Find where the given text appears and provide that cell's center as [X, Y] coordinate. 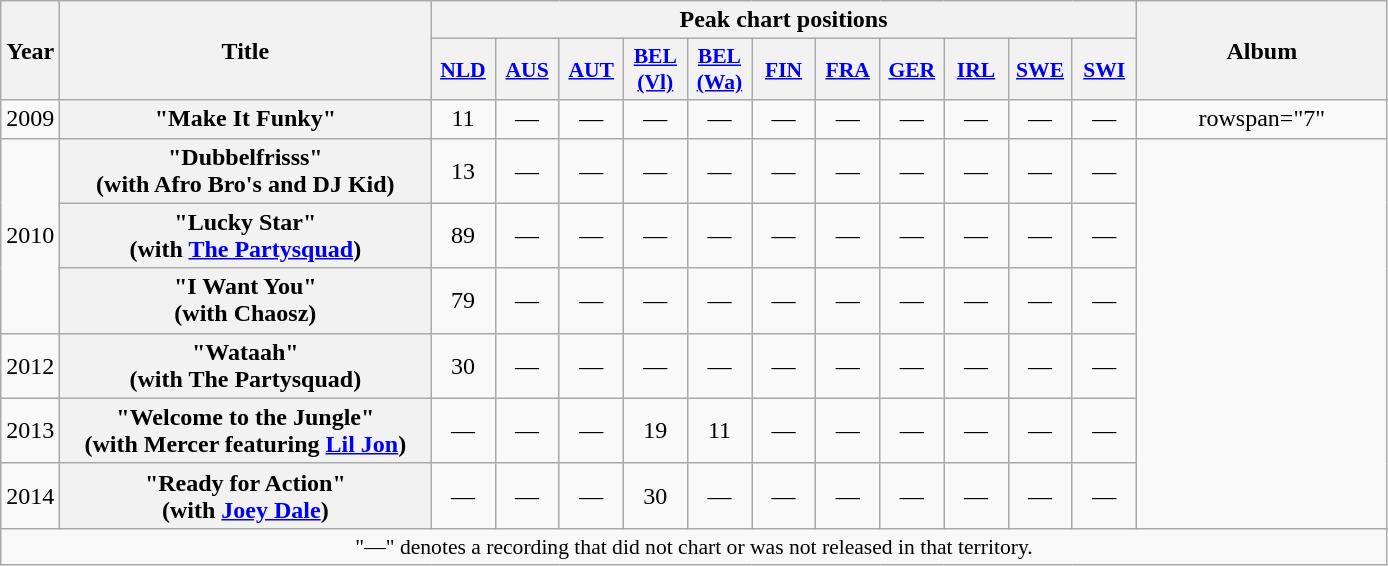
13 [463, 170]
"Ready for Action" (with Joey Dale) [246, 496]
rowspan="7" [1262, 119]
FRA [848, 70]
Album [1262, 50]
19 [655, 430]
AUS [527, 70]
2014 [30, 496]
BEL (Wa) [719, 70]
2013 [30, 430]
AUT [591, 70]
Title [246, 50]
79 [463, 300]
IRL [976, 70]
Peak chart positions [784, 20]
"Wataah" (with The Partysquad) [246, 366]
BEL (Vl) [655, 70]
"I Want You" (with Chaosz) [246, 300]
NLD [463, 70]
"Lucky Star" (with The Partysquad) [246, 236]
SWI [1104, 70]
"—" denotes a recording that did not chart or was not released in that territory. [694, 546]
GER [912, 70]
SWE [1040, 70]
"Dubbelfrisss" (with Afro Bro's and DJ Kid) [246, 170]
2012 [30, 366]
2009 [30, 119]
"Make It Funky" [246, 119]
"Welcome to the Jungle" (with Mercer featuring Lil Jon) [246, 430]
2010 [30, 236]
FIN [784, 70]
Year [30, 50]
89 [463, 236]
